Return the (X, Y) coordinate for the center point of the cell that contains the specified text.  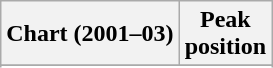
Peakposition (225, 34)
Chart (2001–03) (90, 34)
